Capture the cell that displays the provided text and extract its [X, Y] central coordinate. 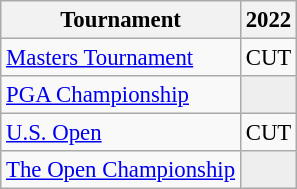
2022 [268, 20]
Tournament [121, 20]
U.S. Open [121, 133]
Masters Tournament [121, 58]
PGA Championship [121, 95]
The Open Championship [121, 170]
